Search for the cell housing the specified text and yield its [x, y] center coordinate. 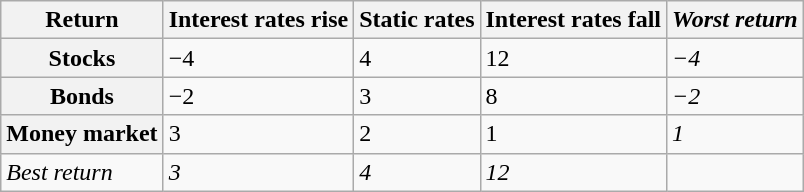
Interest rates fall [574, 20]
Return [82, 20]
Static rates [417, 20]
Money market [82, 134]
Stocks [82, 58]
Interest rates rise [258, 20]
8 [574, 96]
Bonds [82, 96]
Best return [82, 172]
2 [417, 134]
Worst return [736, 20]
